Search for the cell housing the specified text and yield its (x, y) center coordinate. 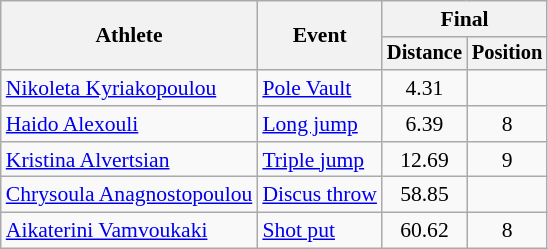
Chrysoula Anagnostopoulou (130, 195)
12.69 (424, 160)
Event (320, 36)
Triple jump (320, 160)
Kristina Alvertsian (130, 160)
Nikoleta Kyriakopoulou (130, 88)
6.39 (424, 124)
Final (464, 19)
58.85 (424, 195)
Pole Vault (320, 88)
Aikaterini Vamvoukaki (130, 231)
Haido Alexouli (130, 124)
Position (507, 54)
60.62 (424, 231)
Athlete (130, 36)
4.31 (424, 88)
Shot put (320, 231)
Distance (424, 54)
9 (507, 160)
Long jump (320, 124)
Discus throw (320, 195)
